For the text-containing cell, return its midpoint in (X, Y) coordinate format. 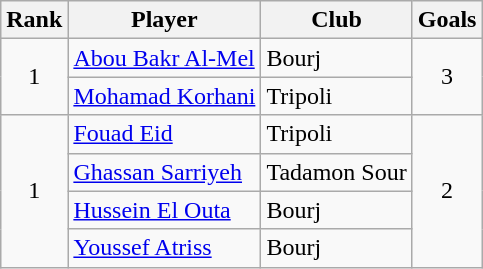
Tadamon Sour (336, 172)
3 (447, 77)
Youssef Atriss (164, 248)
Rank (34, 20)
Player (164, 20)
Club (336, 20)
Fouad Eid (164, 134)
Hussein El Outa (164, 210)
Goals (447, 20)
Abou Bakr Al-Mel (164, 58)
2 (447, 191)
Mohamad Korhani (164, 96)
Ghassan Sarriyeh (164, 172)
